For the text-containing cell, return its midpoint in [X, Y] coordinate format. 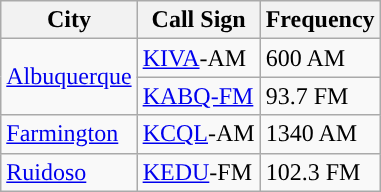
Frequency [320, 20]
KABQ-FM [198, 96]
KIVA-AM [198, 58]
KEDU-FM [198, 172]
Albuquerque [69, 77]
City [69, 20]
1340 AM [320, 134]
Farmington [69, 134]
KCQL-AM [198, 134]
93.7 FM [320, 96]
102.3 FM [320, 172]
600 AM [320, 58]
Call Sign [198, 20]
Ruidoso [69, 172]
